Return [X, Y] of the center of cell containing provided text 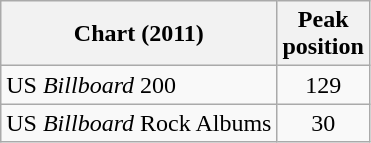
Peakposition [323, 34]
US Billboard 200 [139, 85]
30 [323, 123]
US Billboard Rock Albums [139, 123]
Chart (2011) [139, 34]
129 [323, 85]
